For the text-containing cell, return its midpoint in (x, y) coordinate format. 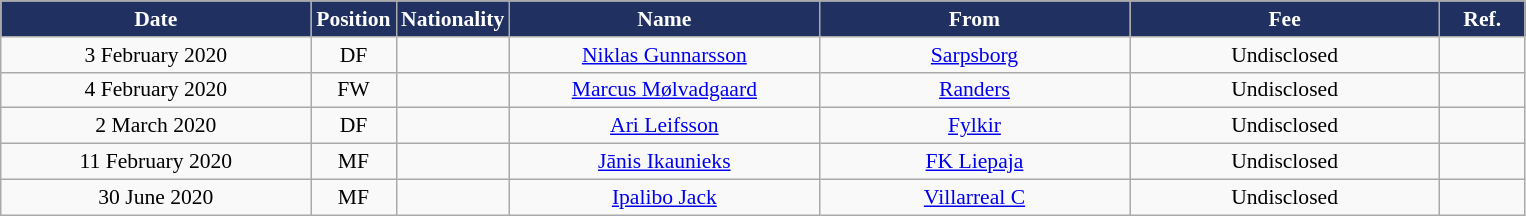
4 February 2020 (156, 90)
11 February 2020 (156, 162)
2 March 2020 (156, 126)
3 February 2020 (156, 55)
Ref. (1482, 19)
Date (156, 19)
Jānis Ikaunieks (664, 162)
Position (354, 19)
From (974, 19)
Fylkir (974, 126)
Randers (974, 90)
FK Liepaja (974, 162)
Niklas Gunnarsson (664, 55)
Ipalibo Jack (664, 197)
Name (664, 19)
Villarreal C (974, 197)
Marcus Mølvadgaard (664, 90)
Sarpsborg (974, 55)
Nationality (452, 19)
30 June 2020 (156, 197)
Fee (1285, 19)
Ari Leifsson (664, 126)
FW (354, 90)
